Provide the (X, Y) coordinate of the cell's center where the given text is located.  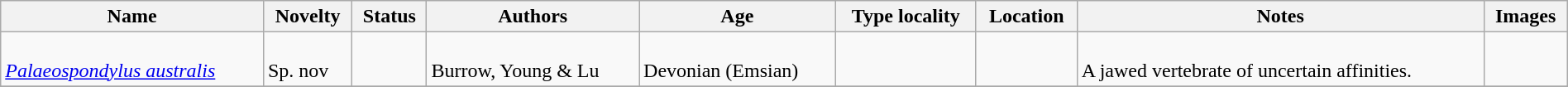
Sp. nov (308, 60)
Name (132, 17)
Status (390, 17)
Authors (533, 17)
Devonian (Emsian) (738, 60)
Location (1026, 17)
Notes (1280, 17)
Burrow, Young & Lu (533, 60)
Palaeospondylus australis (132, 60)
Images (1525, 17)
Age (738, 17)
A jawed vertebrate of uncertain affinities. (1280, 60)
Novelty (308, 17)
Type locality (906, 17)
